Return (x, y) of the center of cell containing provided text 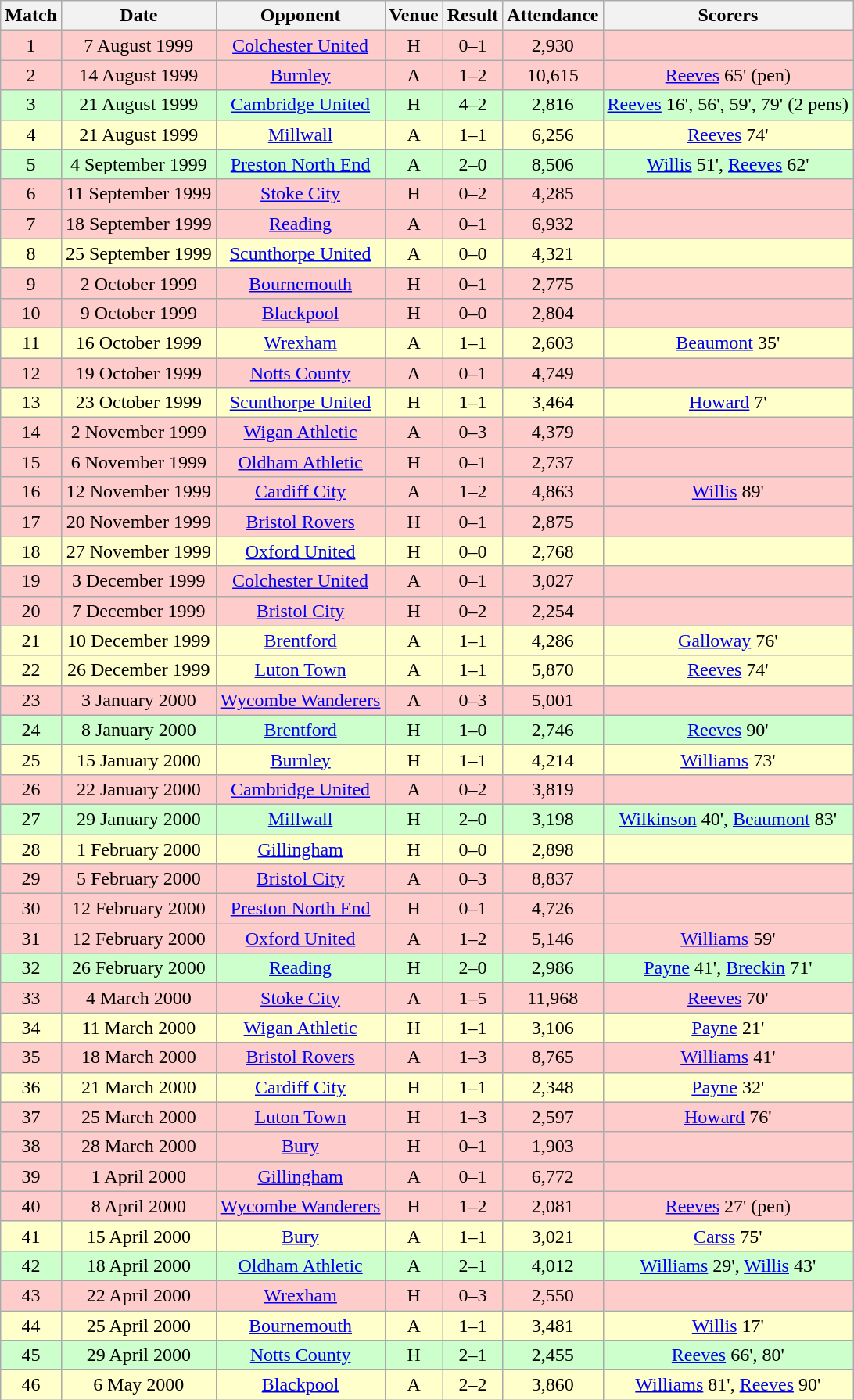
Williams 81', Reeves 90' (728, 1385)
6,932 (553, 224)
17 (31, 522)
Reeves 70' (728, 998)
43 (31, 1295)
6 May 2000 (138, 1385)
4,726 (553, 909)
29 (31, 879)
2,254 (553, 611)
23 (31, 700)
2–2 (472, 1385)
6 (31, 194)
29 January 2000 (138, 819)
2,737 (553, 462)
4,286 (553, 641)
44 (31, 1326)
18 March 2000 (138, 1057)
15 January 2000 (138, 759)
Williams 59' (728, 939)
Carss 75' (728, 1236)
2,875 (553, 522)
4 March 2000 (138, 998)
27 November 1999 (138, 551)
5,146 (553, 939)
10 December 1999 (138, 641)
29 April 2000 (138, 1355)
1–5 (472, 998)
Result (472, 16)
26 February 2000 (138, 968)
7 (31, 224)
Williams 41' (728, 1057)
18 April 2000 (138, 1265)
2,768 (553, 551)
1–0 (472, 730)
5,870 (553, 670)
3 (31, 105)
40 (31, 1206)
2,775 (553, 283)
Beaumont 35' (728, 343)
34 (31, 1028)
8 (31, 253)
10 (31, 313)
5 (31, 164)
Willis 17' (728, 1326)
11 March 2000 (138, 1028)
15 (31, 462)
21 (31, 641)
21 March 2000 (138, 1087)
45 (31, 1355)
24 (31, 730)
2 (31, 75)
Reeves 66', 80' (728, 1355)
3,027 (553, 581)
3,860 (553, 1385)
6,256 (553, 135)
16 October 1999 (138, 343)
28 (31, 849)
7 December 1999 (138, 611)
2,930 (553, 45)
25 (31, 759)
2,746 (553, 730)
Payne 32' (728, 1087)
18 September 1999 (138, 224)
Reeves 90' (728, 730)
22 April 2000 (138, 1295)
26 (31, 789)
31 (31, 939)
4 (31, 135)
39 (31, 1176)
8 January 2000 (138, 730)
28 March 2000 (138, 1147)
25 March 2000 (138, 1117)
3 December 1999 (138, 581)
8,765 (553, 1057)
46 (31, 1385)
Match (31, 16)
8,506 (553, 164)
36 (31, 1087)
25 April 2000 (138, 1326)
42 (31, 1265)
2,898 (553, 849)
5 February 2000 (138, 879)
27 (31, 819)
15 April 2000 (138, 1236)
26 December 1999 (138, 670)
3,198 (553, 819)
4,214 (553, 759)
1,903 (553, 1147)
4,863 (553, 492)
4–2 (472, 105)
3,021 (553, 1236)
12 November 1999 (138, 492)
33 (31, 998)
Date (138, 16)
8 April 2000 (138, 1206)
18 (31, 551)
13 (31, 403)
14 (31, 433)
2,603 (553, 343)
11,968 (553, 998)
2,986 (553, 968)
22 (31, 670)
16 (31, 492)
19 October 1999 (138, 373)
4,012 (553, 1265)
Reeves 27' (pen) (728, 1206)
9 (31, 283)
7 August 1999 (138, 45)
Reeves 65' (pen) (728, 75)
25 September 1999 (138, 253)
8,837 (553, 879)
3,819 (553, 789)
Howard 76' (728, 1117)
2 October 1999 (138, 283)
4,379 (553, 433)
2,348 (553, 1087)
4,321 (553, 253)
Howard 7' (728, 403)
Venue (414, 16)
19 (31, 581)
Payne 21' (728, 1028)
3 January 2000 (138, 700)
Willis 51', Reeves 62' (728, 164)
23 October 1999 (138, 403)
32 (31, 968)
Willis 89' (728, 492)
41 (31, 1236)
1 (31, 45)
Reeves 16', 56', 59', 79' (2 pens) (728, 105)
30 (31, 909)
6 November 1999 (138, 462)
20 (31, 611)
2,597 (553, 1117)
9 October 1999 (138, 313)
38 (31, 1147)
4,749 (553, 373)
2,455 (553, 1355)
3,464 (553, 403)
35 (31, 1057)
Attendance (553, 16)
12 (31, 373)
1 February 2000 (138, 849)
37 (31, 1117)
2,804 (553, 313)
2,550 (553, 1295)
Wilkinson 40', Beaumont 83' (728, 819)
4 September 1999 (138, 164)
4,285 (553, 194)
3,106 (553, 1028)
22 January 2000 (138, 789)
20 November 1999 (138, 522)
1 April 2000 (138, 1176)
3,481 (553, 1326)
Payne 41', Breckin 71' (728, 968)
2,816 (553, 105)
2 November 1999 (138, 433)
11 September 1999 (138, 194)
11 (31, 343)
5,001 (553, 700)
6,772 (553, 1176)
2,081 (553, 1206)
Williams 29', Willis 43' (728, 1265)
Galloway 76' (728, 641)
Opponent (300, 16)
14 August 1999 (138, 75)
Scorers (728, 16)
10,615 (553, 75)
Williams 73' (728, 759)
